Pinpoint the cell where the given text exists, returning its [x, y] midpoint coordinate. 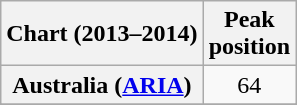
64 [249, 85]
Australia (ARIA) [102, 85]
Chart (2013–2014) [102, 34]
Peakposition [249, 34]
